Return (x, y) of the center of cell containing provided text 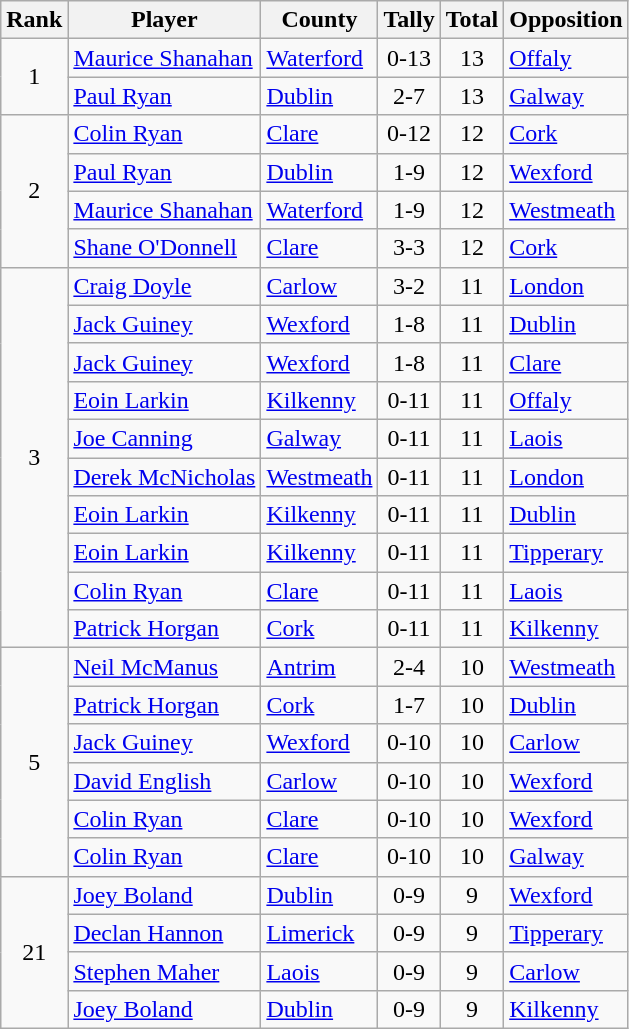
Declan Hannon (164, 933)
County (320, 20)
0-13 (409, 58)
2-7 (409, 96)
1-7 (409, 705)
Stephen Maher (164, 971)
Rank (34, 20)
5 (34, 762)
2 (34, 191)
3-2 (409, 286)
3 (34, 458)
0-12 (409, 134)
Opposition (566, 20)
Neil McManus (164, 667)
1 (34, 77)
David English (164, 781)
Craig Doyle (164, 286)
Antrim (320, 667)
21 (34, 952)
2-4 (409, 667)
Derek McNicholas (164, 477)
3-3 (409, 248)
Shane O'Donnell (164, 248)
Joe Canning (164, 438)
Player (164, 20)
Total (472, 20)
Limerick (320, 933)
Tally (409, 20)
